Output the (X, Y) coordinate of the center of the cell containing the given text.  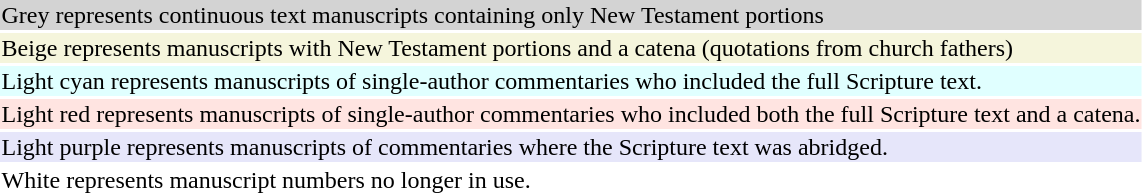
Beige represents manuscripts with New Testament portions and a catena (quotations from church fathers) (571, 48)
Grey represents continuous text manuscripts containing only New Testament portions (571, 15)
Light cyan represents manuscripts of single-author commentaries who included the full Scripture text. (571, 81)
Light purple represents manuscripts of commentaries where the Scripture text was abridged. (571, 147)
Light red represents manuscripts of single-author commentaries who included both the full Scripture text and a catena. (571, 114)
White represents manuscript numbers no longer in use. (571, 180)
